For the text-containing cell, return its midpoint in (X, Y) coordinate format. 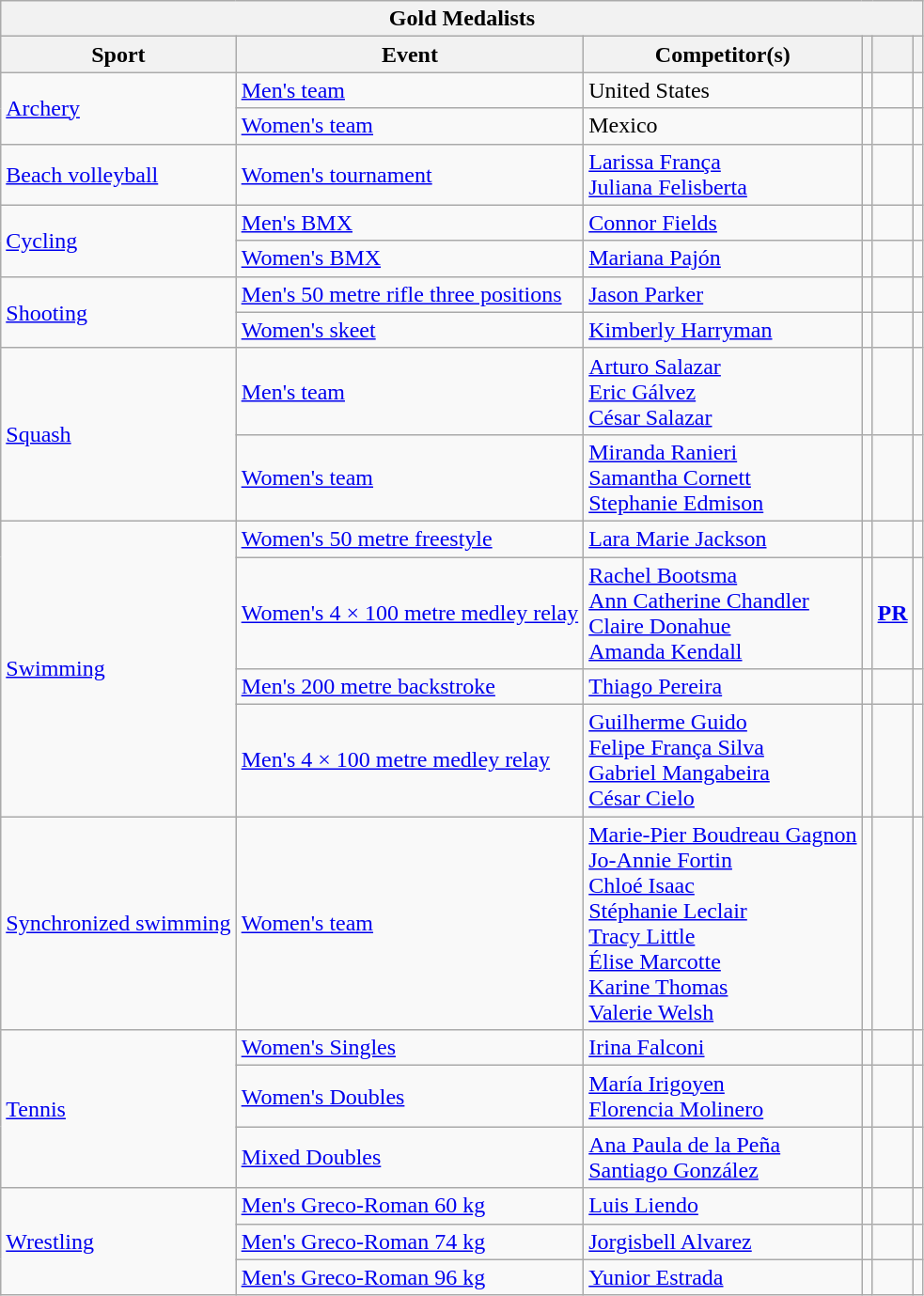
María IrigoyenFlorencia Molinero (723, 1096)
Squash (118, 434)
Marie-Pier Boudreau GagnonJo-Annie FortinChloé IsaacStéphanie LeclairTracy LittleÉlise MarcotteKarine ThomasValerie Welsh (723, 923)
Wrestling (118, 1241)
Mariana Pajón (723, 258)
Kimberly Harryman (723, 330)
Connor Fields (723, 223)
Men's 200 metre backstroke (410, 687)
Arturo SalazarEric GálvezCésar Salazar (723, 391)
Mexico (723, 126)
Ana Paula de la Peña Santiago González (723, 1158)
Mixed Doubles (410, 1158)
Cycling (118, 241)
Miranda RanieriSamantha CornettStephanie Edmison (723, 477)
Archery (118, 108)
Sport (118, 55)
Men's 50 metre rifle three positions (410, 294)
Women's skeet (410, 330)
Beach volleyball (118, 175)
Irina Falconi (723, 1048)
Men's Greco-Roman 96 kg (410, 1277)
Men's Greco-Roman 74 kg (410, 1241)
Thiago Pereira (723, 687)
Men's 4 × 100 metre medley relay (410, 761)
Lara Marie Jackson (723, 539)
Jason Parker (723, 294)
Men's Greco-Roman 60 kg (410, 1206)
Rachel BootsmaAnn Catherine ChandlerClaire DonahueAmanda Kendall (723, 613)
Tennis (118, 1109)
Women's Singles (410, 1048)
Event (410, 55)
United States (723, 90)
Gold Medalists (462, 19)
Women's tournament (410, 175)
Swimming (118, 668)
Luis Liendo (723, 1206)
Synchronized swimming (118, 923)
Women's Doubles (410, 1096)
Yunior Estrada (723, 1277)
Guilherme GuidoFelipe França SilvaGabriel MangabeiraCésar Cielo (723, 761)
Women's 50 metre freestyle (410, 539)
Larissa França Juliana Felisberta (723, 175)
Men's BMX (410, 223)
Jorgisbell Alvarez (723, 1241)
Women's BMX (410, 258)
Women's 4 × 100 metre medley relay (410, 613)
Shooting (118, 312)
PR (893, 613)
Competitor(s) (723, 55)
